Extract the (X, Y) coordinate from the center of the cell holding the provided text.  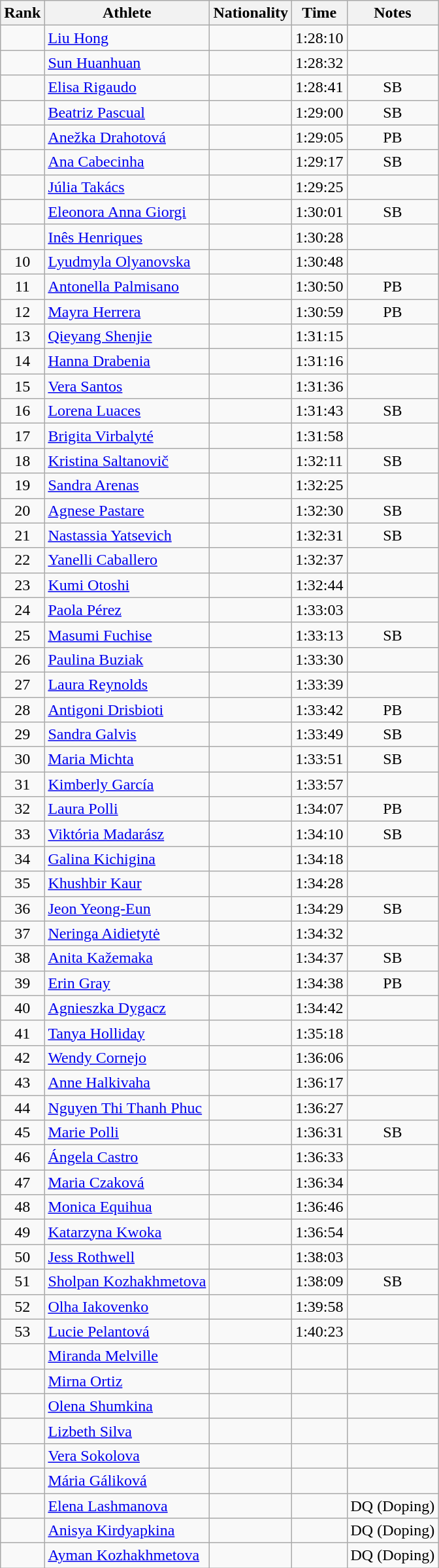
Kimberly García (127, 784)
13 (22, 337)
Monica Equihua (127, 1207)
Agnese Pastare (127, 510)
1:33:03 (319, 610)
52 (22, 1307)
1:36:33 (319, 1158)
1:36:17 (319, 1082)
Neringa Aidietytė (127, 933)
15 (22, 386)
Antigoni Drisbioti (127, 709)
Agnieszka Dygacz (127, 1008)
Anita Kažemaka (127, 958)
1:31:15 (319, 337)
Maria Michta (127, 759)
1:31:58 (319, 436)
Olena Shumkina (127, 1406)
33 (22, 834)
1:29:17 (319, 162)
1:34:10 (319, 834)
Kristina Saltanovič (127, 461)
Wendy Cornejo (127, 1058)
45 (22, 1133)
42 (22, 1058)
1:34:28 (319, 884)
28 (22, 709)
1:31:16 (319, 361)
26 (22, 659)
Masumi Fuchise (127, 635)
1:29:00 (319, 112)
1:36:27 (319, 1108)
20 (22, 510)
1:36:34 (319, 1182)
Lucie Pelantová (127, 1331)
1:28:32 (319, 63)
1:40:23 (319, 1331)
Lizbeth Silva (127, 1431)
1:32:31 (319, 535)
11 (22, 286)
Anne Halkivaha (127, 1082)
1:34:38 (319, 983)
Nastassia Yatsevich (127, 535)
24 (22, 610)
Anežka Drahotová (127, 137)
Kumi Otoshi (127, 585)
1:35:18 (319, 1033)
Laura Polli (127, 809)
Time (319, 13)
Eleonora Anna Giorgi (127, 212)
48 (22, 1207)
1:28:41 (319, 88)
Mária Gáliková (127, 1480)
41 (22, 1033)
1:34:37 (319, 958)
Hanna Drabenia (127, 361)
Laura Reynolds (127, 684)
1:29:25 (319, 187)
47 (22, 1182)
Marie Polli (127, 1133)
21 (22, 535)
25 (22, 635)
1:38:09 (319, 1282)
Athlete (127, 13)
1:30:01 (319, 212)
Sandra Galvis (127, 735)
10 (22, 261)
Lyudmyla Olyanovska (127, 261)
46 (22, 1158)
53 (22, 1331)
Notes (393, 13)
1:34:42 (319, 1008)
Nationality (251, 13)
Galina Kichigina (127, 859)
27 (22, 684)
Paulina Buziak (127, 659)
Liu Hong (127, 38)
50 (22, 1257)
35 (22, 884)
Sandra Arenas (127, 486)
Jess Rothwell (127, 1257)
Vera Sokolova (127, 1456)
1:36:54 (319, 1232)
1:31:36 (319, 386)
Anisya Kirdyapkina (127, 1531)
1:32:25 (319, 486)
1:34:29 (319, 909)
Nguyen Thi Thanh Phuc (127, 1108)
Mirna Ortiz (127, 1381)
Ana Cabecinha (127, 162)
34 (22, 859)
1:32:37 (319, 560)
Elisa Rigaudo (127, 88)
30 (22, 759)
Yanelli Caballero (127, 560)
1:30:28 (319, 237)
49 (22, 1232)
1:33:42 (319, 709)
Jeon Yeong-Eun (127, 909)
1:36:06 (319, 1058)
44 (22, 1108)
1:33:51 (319, 759)
1:33:57 (319, 784)
17 (22, 436)
39 (22, 983)
1:32:44 (319, 585)
1:34:07 (319, 809)
1:31:43 (319, 411)
16 (22, 411)
38 (22, 958)
29 (22, 735)
1:30:59 (319, 312)
1:32:30 (319, 510)
40 (22, 1008)
Antonella Palmisano (127, 286)
Mayra Herrera (127, 312)
1:34:32 (319, 933)
Vera Santos (127, 386)
1:30:50 (319, 286)
Ayman Kozhakhmetova (127, 1556)
1:39:58 (319, 1307)
Maria Czaková (127, 1182)
1:33:13 (319, 635)
14 (22, 361)
Júlia Takács (127, 187)
23 (22, 585)
Khushbir Kaur (127, 884)
Miranda Melville (127, 1356)
36 (22, 909)
1:36:31 (319, 1133)
37 (22, 933)
1:30:48 (319, 261)
1:33:30 (319, 659)
43 (22, 1082)
1:29:05 (319, 137)
51 (22, 1282)
Paola Pérez (127, 610)
1:32:11 (319, 461)
Rank (22, 13)
1:34:18 (319, 859)
12 (22, 312)
1:28:10 (319, 38)
Inês Henriques (127, 237)
Viktória Madarász (127, 834)
31 (22, 784)
Qieyang Shenjie (127, 337)
Elena Lashmanova (127, 1505)
Brigita Virbalyté (127, 436)
Ángela Castro (127, 1158)
1:33:49 (319, 735)
18 (22, 461)
Lorena Luaces (127, 411)
Sun Huanhuan (127, 63)
1:38:03 (319, 1257)
Tanya Holliday (127, 1033)
Beatriz Pascual (127, 112)
Katarzyna Kwoka (127, 1232)
Erin Gray (127, 983)
19 (22, 486)
1:36:46 (319, 1207)
Sholpan Kozhakhmetova (127, 1282)
Olha Iakovenko (127, 1307)
22 (22, 560)
32 (22, 809)
1:33:39 (319, 684)
